Extract the (X, Y) coordinate from the center of the cell holding the provided text.  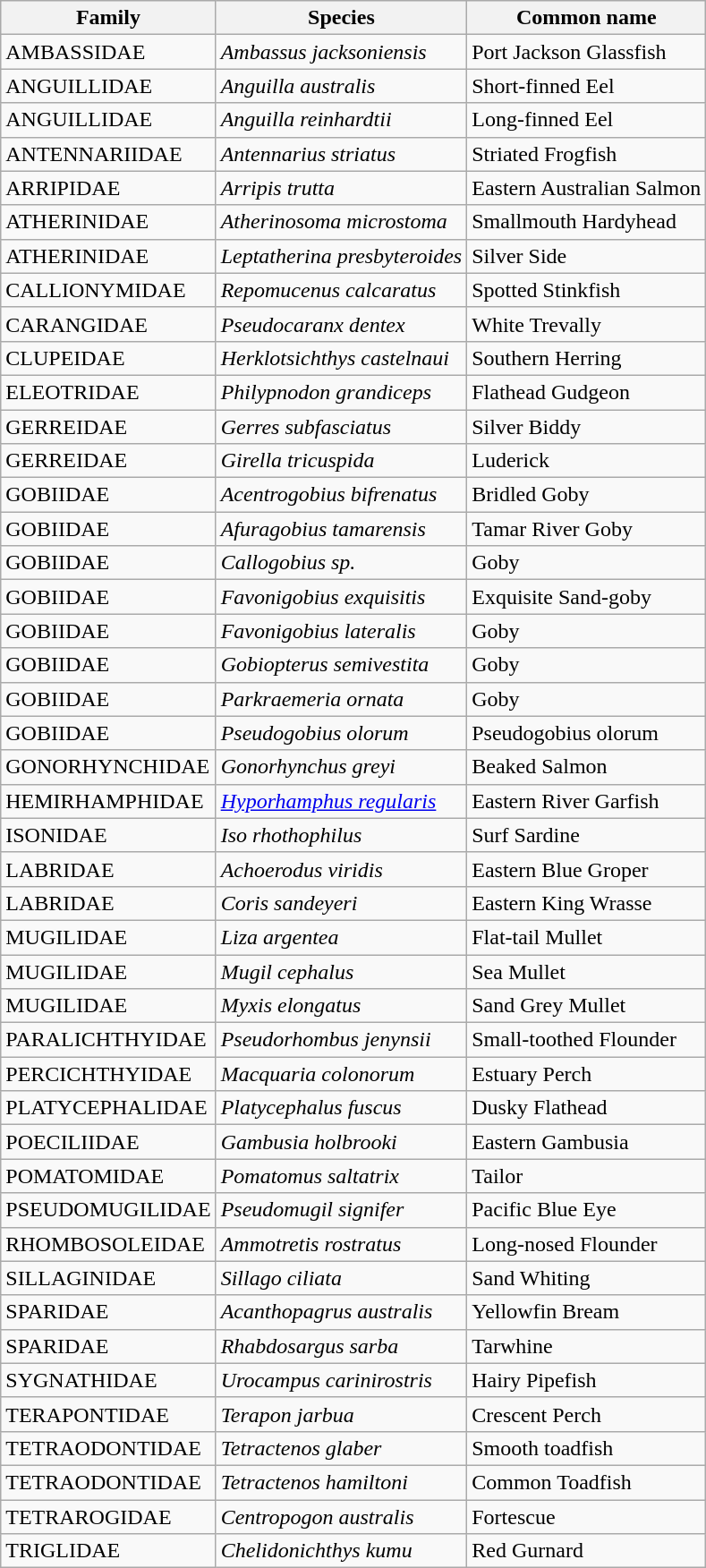
CALLIONYMIDAE (108, 290)
TRIGLIDAE (108, 1551)
Tailor (587, 1176)
Long-nosed Flounder (587, 1244)
Pseudorhombus jenynsii (342, 1040)
Bridled Goby (587, 495)
Sea Mullet (587, 971)
Pseudomugil signifer (342, 1210)
Pseudocaranx dentex (342, 324)
Striated Frogfish (587, 154)
Red Gurnard (587, 1551)
Silver Biddy (587, 427)
Myxis elongatus (342, 1006)
Eastern King Wrasse (587, 903)
Gobiopterus semivestita (342, 665)
Gonorhynchus greyi (342, 767)
Leptatherina presbyteroides (342, 256)
Parkraemeria ornata (342, 699)
Southern Herring (587, 358)
Pacific Blue Eye (587, 1210)
Luderick (587, 461)
Antennarius striatus (342, 154)
Platycephalus fuscus (342, 1108)
Sillago ciliata (342, 1278)
Liza argentea (342, 937)
PLATYCEPHALIDAE (108, 1108)
Exquisite Sand-goby (587, 597)
Smooth toadfish (587, 1448)
White Trevally (587, 324)
SILLAGINIDAE (108, 1278)
Chelidonichthys kumu (342, 1551)
Eastern Gambusia (587, 1142)
Terapon jarbua (342, 1414)
Favonigobius exquisitis (342, 597)
Beaked Salmon (587, 767)
AMBASSIDAE (108, 52)
Coris sandeyeri (342, 903)
Ambassus jacksoniensis (342, 52)
Estuary Perch (587, 1074)
Gambusia holbrooki (342, 1142)
Acentrogobius bifrenatus (342, 495)
Anguilla reinhardtii (342, 120)
TERAPONTIDAE (108, 1414)
Gerres subfasciatus (342, 427)
CARANGIDAE (108, 324)
TETRAROGIDAE (108, 1517)
Arripis trutta (342, 188)
CLUPEIDAE (108, 358)
Repomucenus calcaratus (342, 290)
ELEOTRIDAE (108, 392)
Yellowfin Bream (587, 1312)
PSEUDOMUGILIDAE (108, 1210)
POMATOMIDAE (108, 1176)
Favonigobius lateralis (342, 631)
Acanthopagrus australis (342, 1312)
Afuragobius tamarensis (342, 529)
Smallmouth Hardyhead (587, 222)
Tetractenos hamiltoni (342, 1482)
Macquaria colonorum (342, 1074)
Callogobius sp. (342, 563)
Atherinosoma microstoma (342, 222)
SYGNATHIDAE (108, 1380)
Urocampus carinirostris (342, 1380)
Centropogon australis (342, 1517)
Flathead Gudgeon (587, 392)
Small-toothed Flounder (587, 1040)
Pomatomus saltatrix (342, 1176)
Hyporhamphus regularis (342, 801)
PERCICHTHYIDAE (108, 1074)
Philypnodon grandiceps (342, 392)
Flat-tail Mullet (587, 937)
Eastern Blue Groper (587, 869)
Long-finned Eel (587, 120)
Sand Whiting (587, 1278)
ARRIPIDAE (108, 188)
Tamar River Goby (587, 529)
Mugil cephalus (342, 971)
Crescent Perch (587, 1414)
Herklotsichthys castelnaui (342, 358)
Common name (587, 18)
Anguilla australis (342, 86)
Surf Sardine (587, 835)
ISONIDAE (108, 835)
Dusky Flathead (587, 1108)
Eastern Australian Salmon (587, 188)
POECILIIDAE (108, 1142)
Fortescue (587, 1517)
Spotted Stinkfish (587, 290)
Port Jackson Glassfish (587, 52)
Ammotretis rostratus (342, 1244)
PARALICHTHYIDAE (108, 1040)
RHOMBOSOLEIDAE (108, 1244)
Eastern River Garfish (587, 801)
Girella tricuspida (342, 461)
Tetractenos glaber (342, 1448)
Silver Side (587, 256)
Species (342, 18)
GONORHYNCHIDAE (108, 767)
Common Toadfish (587, 1482)
Iso rhothophilus (342, 835)
Sand Grey Mullet (587, 1006)
Tarwhine (587, 1346)
HEMIRHAMPHIDAE (108, 801)
Short-finned Eel (587, 86)
ANTENNARIIDAE (108, 154)
Rhabdosargus sarba (342, 1346)
Family (108, 18)
Achoerodus viridis (342, 869)
Hairy Pipefish (587, 1380)
